Search for the cell housing the specified text and yield its [X, Y] center coordinate. 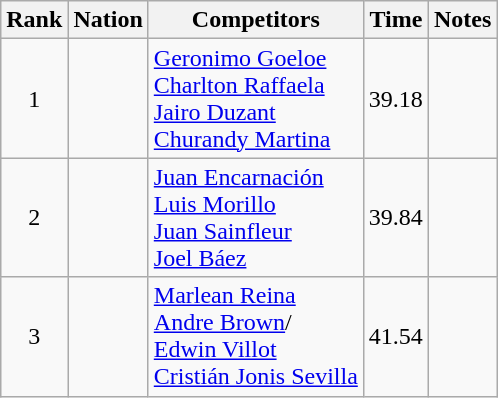
Competitors [256, 20]
3 [34, 336]
Nation [108, 20]
Geronimo GoeloeCharlton RaffaelaJairo DuzantChurandy Martina [256, 98]
Time [396, 20]
39.18 [396, 98]
2 [34, 218]
Juan EncarnaciónLuis MorilloJuan SainfleurJoel Báez [256, 218]
Marlean ReinaAndre Brown/Edwin VillotCristián Jonis Sevilla [256, 336]
Rank [34, 20]
39.84 [396, 218]
41.54 [396, 336]
Notes [462, 20]
1 [34, 98]
